Extract the [X, Y] coordinate from the center of the cell holding the provided text.  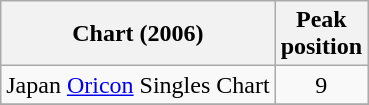
Japan Oricon Singles Chart [138, 85]
Chart (2006) [138, 34]
9 [321, 85]
Peakposition [321, 34]
